Capture the cell that displays the provided text and extract its [X, Y] central coordinate. 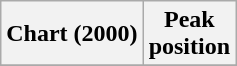
Peakposition [189, 34]
Chart (2000) [72, 34]
